Return (X, Y) of the center of cell containing provided text 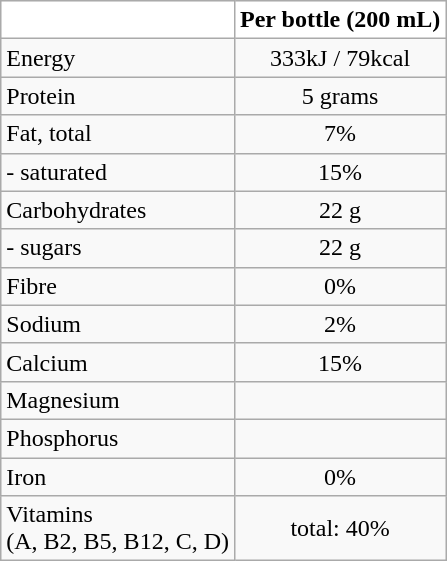
333kJ / 79kcal (340, 58)
total: 40% (340, 528)
Magnesium (118, 400)
2% (340, 324)
Energy (118, 58)
Sodium (118, 324)
Per bottle (200 mL) (340, 20)
Calcium (118, 362)
Carbohydrates (118, 210)
Fat, total (118, 134)
- saturated (118, 172)
Fibre (118, 286)
5 grams (340, 96)
7% (340, 134)
Iron (118, 477)
Vitamins(A, B2, B5, B12, C, D) (118, 528)
- sugars (118, 248)
Protein (118, 96)
Phosphorus (118, 438)
